From the cell containing the given text, extract its center point as (x, y) coordinate. 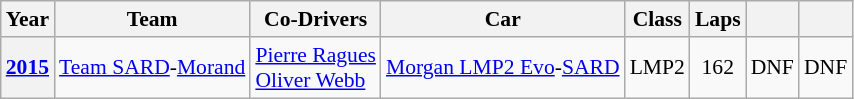
LMP2 (658, 68)
Year (28, 19)
Laps (718, 19)
Morgan LMP2 Evo-SARD (503, 68)
Co-Drivers (316, 19)
Team (152, 19)
162 (718, 68)
2015 (28, 68)
Car (503, 19)
Pierre Ragues Oliver Webb (316, 68)
Team SARD-Morand (152, 68)
Class (658, 19)
